Detect which cell encompasses the target text, then output its (x, y) center coordinate. 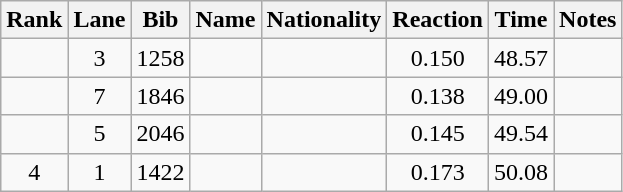
Lane (100, 20)
Notes (588, 20)
0.173 (438, 172)
Reaction (438, 20)
50.08 (520, 172)
0.145 (438, 134)
49.54 (520, 134)
1258 (160, 58)
0.150 (438, 58)
3 (100, 58)
2046 (160, 134)
1 (100, 172)
49.00 (520, 96)
1422 (160, 172)
Rank (34, 20)
48.57 (520, 58)
Nationality (324, 20)
5 (100, 134)
Name (226, 20)
Bib (160, 20)
7 (100, 96)
1846 (160, 96)
4 (34, 172)
0.138 (438, 96)
Time (520, 20)
